Extract the [x, y] coordinate from the center of the cell holding the provided text.  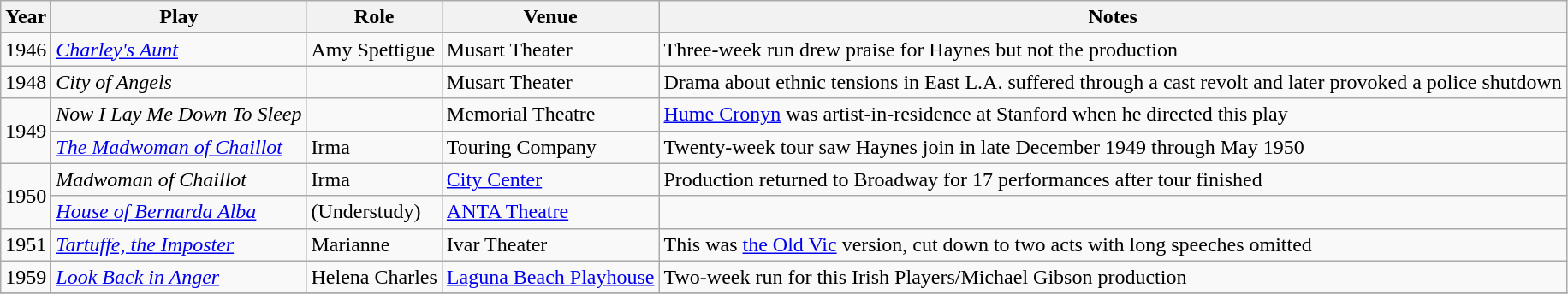
1948 [26, 82]
Play [179, 17]
Notes [1113, 17]
This was the Old Vic version, cut down to two acts with long speeches omitted [1113, 244]
Now I Lay Me Down To Sleep [179, 115]
Helena Charles [374, 277]
Touring Company [550, 147]
Two-week run for this Irish Players/Michael Gibson production [1113, 277]
Twenty-week tour saw Haynes join in late December 1949 through May 1950 [1113, 147]
Three-week run drew praise for Haynes but not the production [1113, 50]
1949 [26, 131]
Memorial Theatre [550, 115]
Hume Cronyn was artist-in-residence at Stanford when he directed this play [1113, 115]
Tartuffe, the Imposter [179, 244]
City Center [550, 179]
Year [26, 17]
Role [374, 17]
ANTA Theatre [550, 212]
The Madwoman of Chaillot [179, 147]
Marianne [374, 244]
Drama about ethnic tensions in East L.A. suffered through a cast revolt and later provoked a police shutdown [1113, 82]
1959 [26, 277]
Charley's Aunt [179, 50]
Laguna Beach Playhouse [550, 277]
City of Angels [179, 82]
Production returned to Broadway for 17 performances after tour finished [1113, 179]
Amy Spettigue [374, 50]
Look Back in Anger [179, 277]
Ivar Theater [550, 244]
1946 [26, 50]
1950 [26, 196]
1951 [26, 244]
(Understudy) [374, 212]
Madwoman of Chaillot [179, 179]
Venue [550, 17]
House of Bernarda Alba [179, 212]
